Determine the [x, y] coordinate at the center of the cell enclosing the given text.  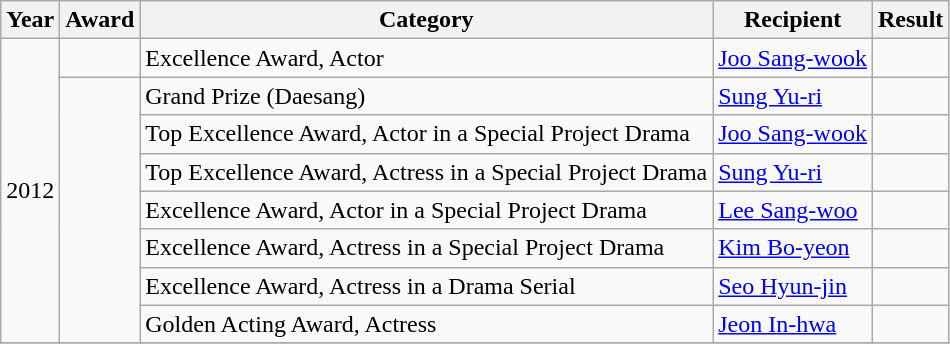
Golden Acting Award, Actress [426, 324]
Lee Sang-woo [793, 210]
Result [910, 20]
Excellence Award, Actor [426, 58]
Recipient [793, 20]
Top Excellence Award, Actor in a Special Project Drama [426, 134]
Award [100, 20]
Excellence Award, Actor in a Special Project Drama [426, 210]
Category [426, 20]
Top Excellence Award, Actress in a Special Project Drama [426, 172]
Seo Hyun-jin [793, 286]
Year [30, 20]
Jeon In-hwa [793, 324]
Grand Prize (Daesang) [426, 96]
Kim Bo-yeon [793, 248]
Excellence Award, Actress in a Drama Serial [426, 286]
2012 [30, 191]
Excellence Award, Actress in a Special Project Drama [426, 248]
